Identify which cell holds the provided text, then report its (X, Y) central coordinate. 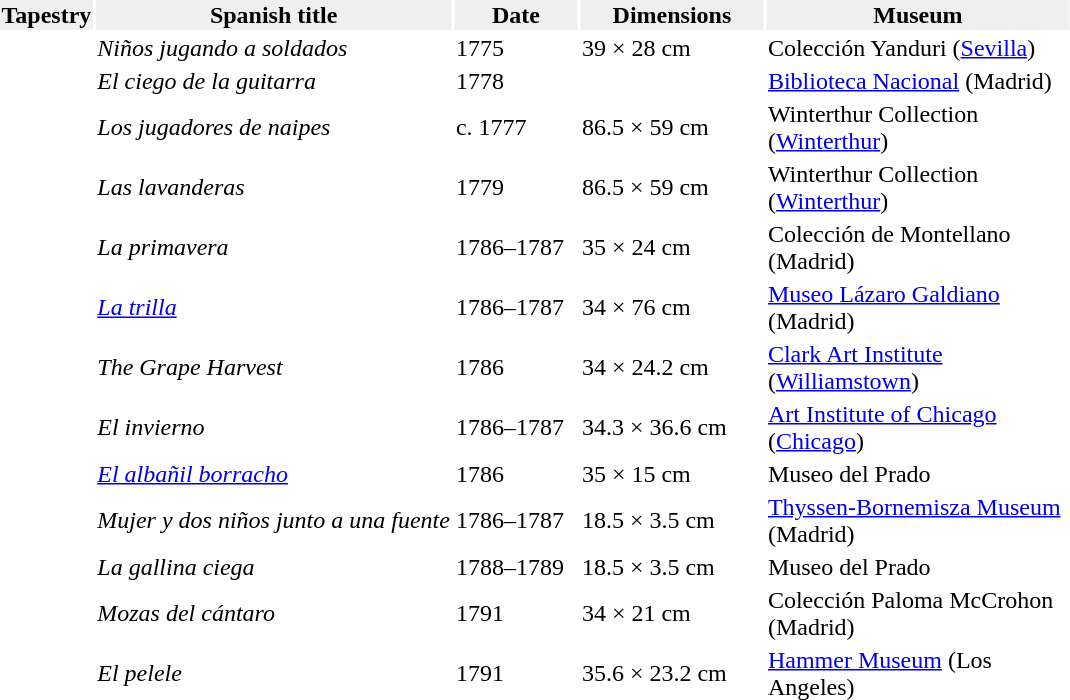
1778 (516, 81)
Dimensions (672, 15)
Clark Art Institute (Williamstown) (918, 368)
Las lavanderas (274, 188)
Thyssen-Bornemisza Museum (Madrid) (918, 520)
Colección Paloma McCrohon (Madrid) (918, 614)
1779 (516, 188)
34 × 21 cm (672, 614)
Colección Yanduri (Sevilla) (918, 48)
El ciego de la guitarra (274, 81)
La trilla (274, 308)
39 × 28 cm (672, 48)
El albañil borracho (274, 474)
c. 1777 (516, 128)
El invierno (274, 428)
Spanish title (274, 15)
Museum (918, 15)
Date (516, 15)
35 × 15 cm (672, 474)
1791 (516, 614)
Art Institute of Chicago (Chicago) (918, 428)
35 × 24 cm (672, 248)
1775 (516, 48)
Mujer y dos niños junto a una fuente (274, 520)
Colección de Montellano (Madrid) (918, 248)
Los jugadores de naipes (274, 128)
Mozas del cántaro (274, 614)
34 × 24.2 cm (672, 368)
La primavera (274, 248)
34 × 76 cm (672, 308)
La gallina ciega (274, 567)
Niños jugando a soldados (274, 48)
Museo Lázaro Galdiano (Madrid) (918, 308)
Biblioteca Nacional (Madrid) (918, 81)
The Grape Harvest (274, 368)
34.3 × 36.6 cm (672, 428)
Tapestry (46, 15)
1788–1789 (516, 567)
